Determine the [X, Y] coordinate at the center of the cell enclosing the given text.  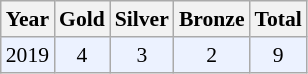
Bronze [212, 19]
2019 [28, 55]
Silver [142, 19]
Gold [82, 19]
9 [278, 55]
Year [28, 19]
2 [212, 55]
Total [278, 19]
3 [142, 55]
4 [82, 55]
